Scan for the cell matching the given text and deliver its [x, y] coordinate at center. 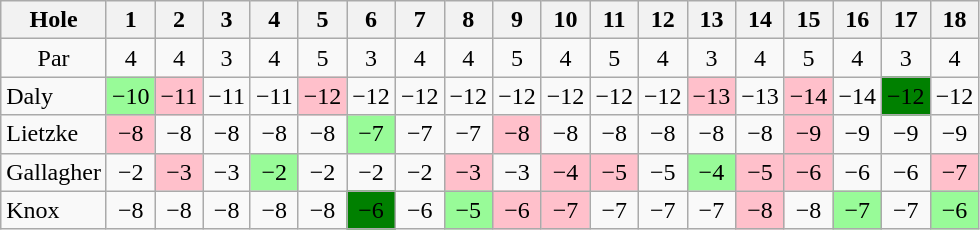
−10 [130, 96]
11 [614, 20]
7 [420, 20]
Gallagher [54, 172]
12 [662, 20]
13 [712, 20]
Par [54, 58]
9 [518, 20]
6 [372, 20]
2 [179, 20]
17 [906, 20]
Lietzke [54, 134]
8 [468, 20]
16 [858, 20]
14 [760, 20]
Knox [54, 210]
10 [566, 20]
18 [954, 20]
Hole [54, 20]
15 [808, 20]
Daly [54, 96]
1 [130, 20]
